Detect which cell encompasses the target text, then output its (x, y) center coordinate. 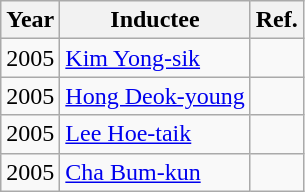
Year (30, 20)
Hong Deok-young (155, 96)
Cha Bum-kun (155, 172)
Inductee (155, 20)
Kim Yong-sik (155, 58)
Ref. (276, 20)
Lee Hoe-taik (155, 134)
